Find where the given text appears and provide that cell's center as [x, y] coordinate. 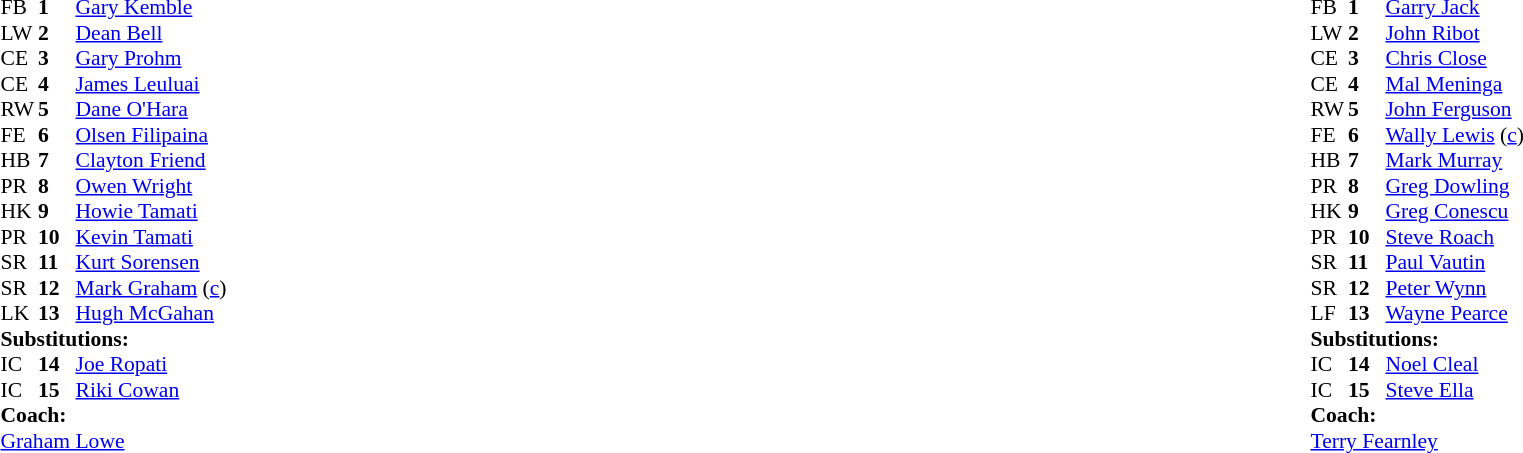
Clayton Friend [152, 161]
Kurt Sorensen [152, 263]
Dean Bell [152, 33]
Joe Ropati [152, 365]
Hugh McGahan [152, 313]
Owen Wright [152, 186]
Gary Prohm [152, 59]
Mark Graham (c) [152, 288]
Substitutions: [113, 339]
Olsen Filipaina [152, 135]
LF [1329, 313]
Dane O'Hara [152, 109]
Riki Cowan [152, 390]
Coach: [113, 415]
Kevin Tamati [152, 237]
LK [19, 313]
James Leuluai [152, 84]
Howie Tamati [152, 211]
